Pinpoint the cell where the given text exists, returning its [x, y] midpoint coordinate. 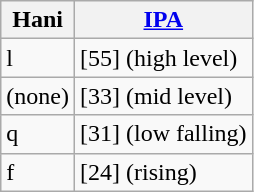
f [38, 172]
Hani [38, 20]
[33] (mid level) [163, 96]
[55] (high level) [163, 58]
(none) [38, 96]
q [38, 134]
[31] (low falling) [163, 134]
l [38, 58]
IPA [163, 20]
[24] (rising) [163, 172]
